Return (x, y) of the center of cell containing provided text 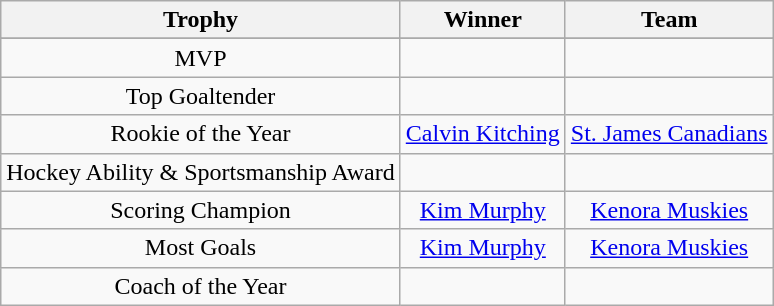
Most Goals (201, 248)
St. James Canadians (669, 134)
Trophy (201, 20)
Hockey Ability & Sportsmanship Award (201, 172)
Calvin Kitching (482, 134)
Winner (482, 20)
Team (669, 20)
Scoring Champion (201, 210)
MVP (201, 58)
Top Goaltender (201, 96)
Rookie of the Year (201, 134)
Coach of the Year (201, 286)
